From the cell containing the given text, extract its center point as [X, Y] coordinate. 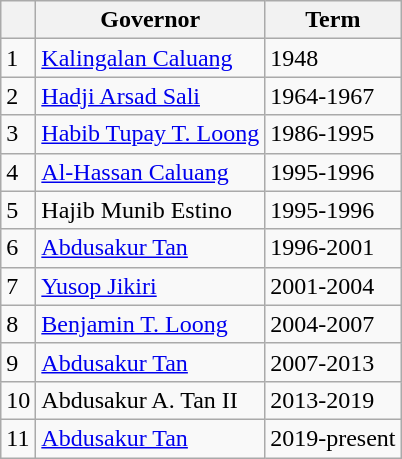
11 [18, 438]
2013-2019 [333, 400]
3 [18, 134]
Al-Hassan Caluang [150, 172]
2004-2007 [333, 324]
Kalingalan Caluang [150, 58]
Abdusakur A. Tan II [150, 400]
Hajib Munib Estino [150, 210]
2001-2004 [333, 286]
Term [333, 20]
2 [18, 96]
1986-1995 [333, 134]
Benjamin T. Loong [150, 324]
2019-present [333, 438]
Hadji Arsad Sali [150, 96]
5 [18, 210]
8 [18, 324]
1964-1967 [333, 96]
1948 [333, 58]
4 [18, 172]
Yusop Jikiri [150, 286]
10 [18, 400]
2007-2013 [333, 362]
9 [18, 362]
Habib Tupay T. Loong [150, 134]
1996-2001 [333, 248]
7 [18, 286]
1 [18, 58]
6 [18, 248]
Governor [150, 20]
